Return the [X, Y] coordinate for the center point of the cell that contains the specified text.  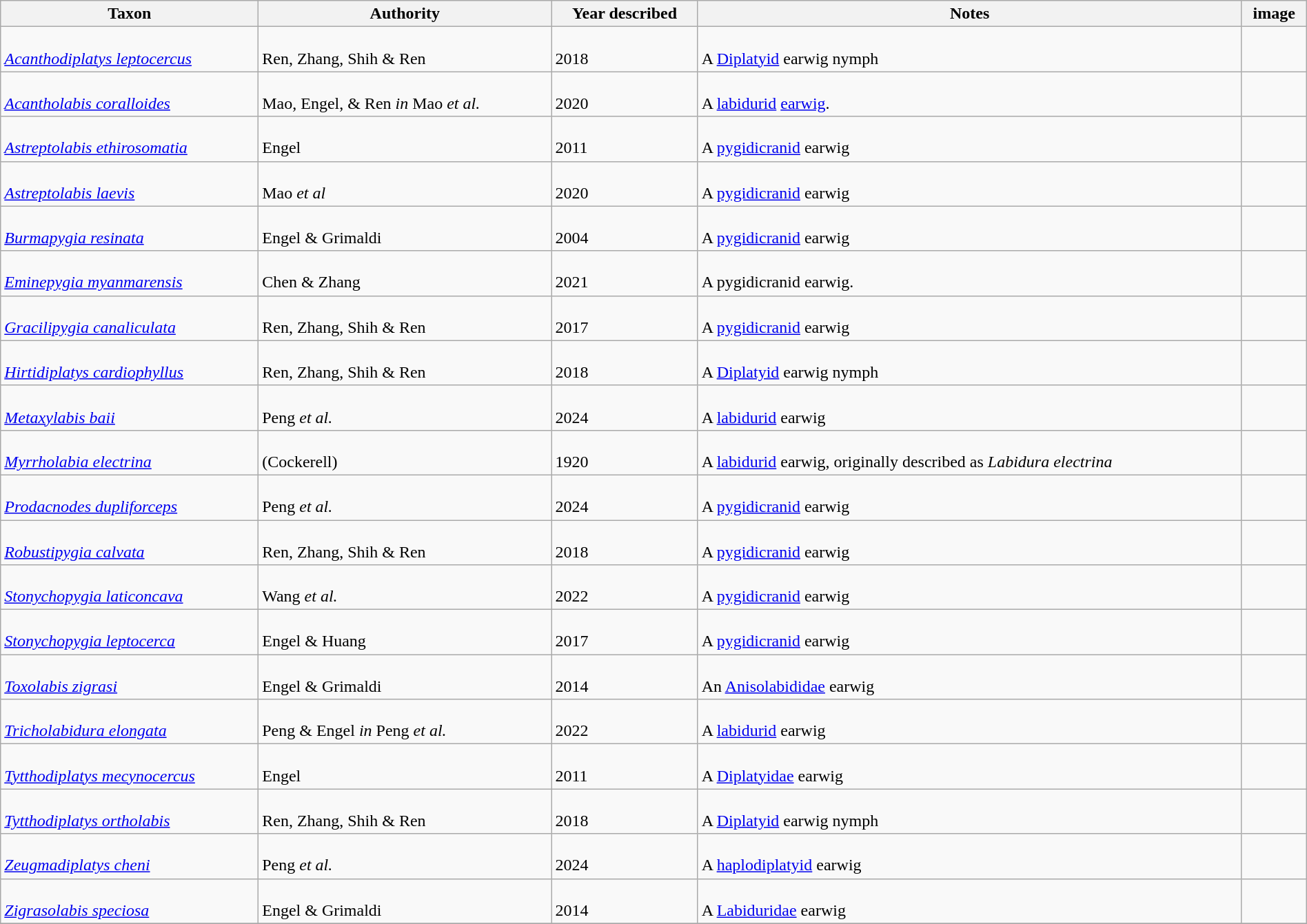
Zeugmadiplatys cheni [130, 856]
Metaxylabis baii [130, 408]
Astreptolabis laevis [130, 183]
Engel & Huang [405, 633]
An Anisolabididae earwig [969, 677]
Acanthodiplatys leptocercus [130, 50]
A labidurid earwig. [969, 94]
Stonychopygia laticoncava [130, 587]
Toxolabis zigrasi [130, 677]
A labidurid earwig, originally described as Labidura electrina [969, 452]
Eminepygia myanmarensis [130, 273]
Notes [969, 14]
Tricholabidura elongata [130, 722]
Zigrasolabis speciosa [130, 901]
Mao, Engel, & Ren in Mao et al. [405, 94]
Hirtidiplatys cardiophyllus [130, 362]
Peng & Engel in Peng et al. [405, 722]
2021 [625, 273]
Robustipygia calvata [130, 542]
image [1274, 14]
Mao et al [405, 183]
Astreptolabis ethirosomatia [130, 139]
Tytthodiplatys ortholabis [130, 812]
A pygidicranid earwig. [969, 273]
Taxon [130, 14]
Authority [405, 14]
Myrrholabia electrina [130, 452]
Stonychopygia leptocerca [130, 633]
Prodacnodes dupliforceps [130, 497]
Acantholabis coralloides [130, 94]
2004 [625, 229]
Gracilipygia canaliculata [130, 318]
Year described [625, 14]
Wang et al. [405, 587]
(Cockerell) [405, 452]
Chen & Zhang [405, 273]
A Labiduridae earwig [969, 901]
A haplodiplatyid earwig [969, 856]
A Diplatyidae earwig [969, 766]
Tytthodiplatys mecynocercus [130, 766]
1920 [625, 452]
Burmapygia resinata [130, 229]
